From the cell containing the given text, extract its center point as (x, y) coordinate. 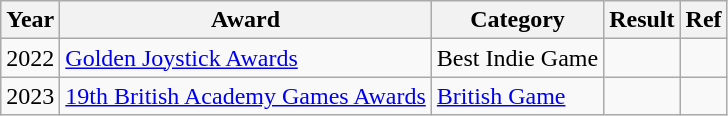
19th British Academy Games Awards (246, 96)
Year (30, 20)
Best Indie Game (517, 58)
Ref (704, 20)
Result (642, 20)
2022 (30, 58)
Award (246, 20)
2023 (30, 96)
Category (517, 20)
Golden Joystick Awards (246, 58)
British Game (517, 96)
